Provide the (X, Y) coordinate of the cell's center where the given text is located.  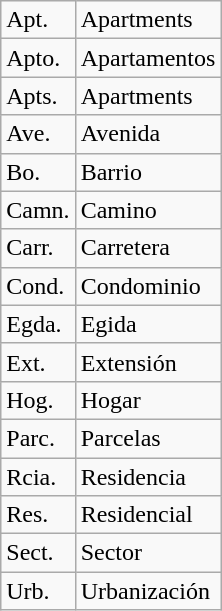
Apto. (38, 58)
Urb. (38, 591)
Residencia (148, 477)
Egda. (38, 324)
Avenida (148, 134)
Carretera (148, 248)
Sector (148, 553)
Parc. (38, 438)
Cond. (38, 286)
Res. (38, 515)
Egida (148, 324)
Residencial (148, 515)
Camn. (38, 210)
Urbanización (148, 591)
Apartamentos (148, 58)
Sect. (38, 553)
Hogar (148, 400)
Camino (148, 210)
Rcia. (38, 477)
Ave. (38, 134)
Ext. (38, 362)
Condominio (148, 286)
Apts. (38, 96)
Carr. (38, 248)
Extensión (148, 362)
Parcelas (148, 438)
Apt. (38, 20)
Hog. (38, 400)
Bo. (38, 172)
Barrio (148, 172)
